Identify which cell holds the provided text, then report its (X, Y) central coordinate. 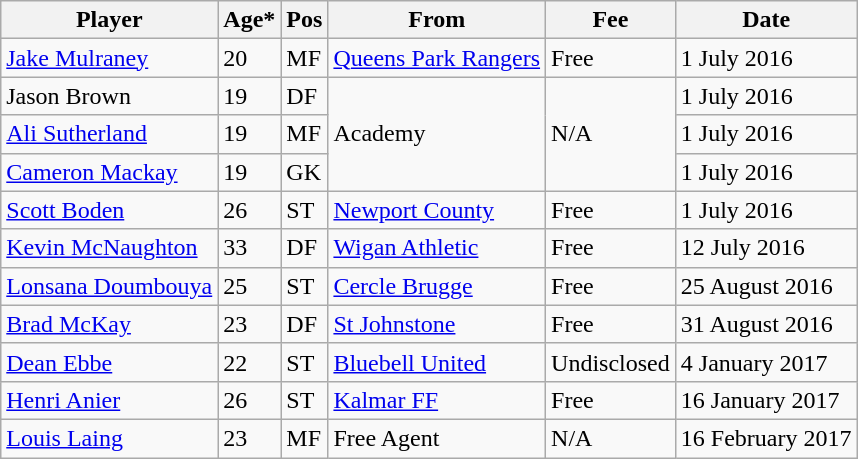
From (437, 20)
Jake Mulraney (110, 58)
GK (304, 172)
Brad McKay (110, 324)
33 (250, 248)
Kalmar FF (437, 400)
Jason Brown (110, 96)
Henri Anier (110, 400)
Bluebell United (437, 362)
Undisclosed (611, 362)
Pos (304, 20)
Ali Sutherland (110, 134)
25 August 2016 (766, 286)
25 (250, 286)
22 (250, 362)
Player (110, 20)
Lonsana Doumbouya (110, 286)
20 (250, 58)
4 January 2017 (766, 362)
Cercle Brugge (437, 286)
Age* (250, 20)
12 July 2016 (766, 248)
Academy (437, 134)
16 February 2017 (766, 438)
St Johnstone (437, 324)
Kevin McNaughton (110, 248)
31 August 2016 (766, 324)
Cameron Mackay (110, 172)
Louis Laing (110, 438)
Wigan Athletic (437, 248)
Scott Boden (110, 210)
Fee (611, 20)
Free Agent (437, 438)
Newport County (437, 210)
16 January 2017 (766, 400)
Dean Ebbe (110, 362)
Date (766, 20)
Queens Park Rangers (437, 58)
